Extract the [x, y] coordinate from the center of the cell holding the provided text.  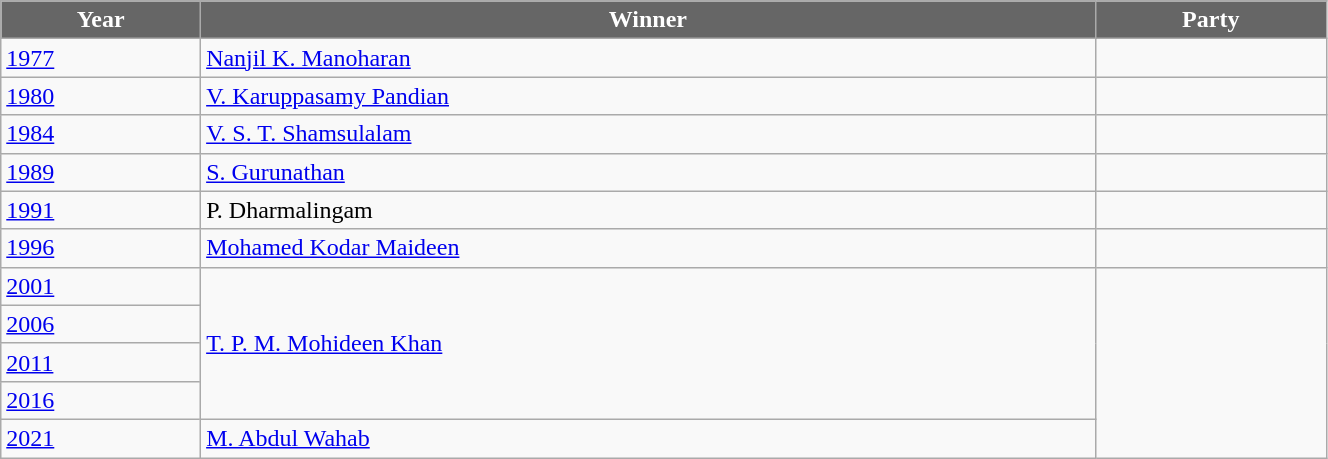
2006 [101, 324]
T. P. M. Mohideen Khan [648, 343]
Winner [648, 20]
Year [101, 20]
Party [1210, 20]
1980 [101, 96]
S. Gurunathan [648, 172]
2011 [101, 362]
1991 [101, 210]
V. S. T. Shamsulalam [648, 134]
2016 [101, 400]
M. Abdul Wahab [648, 438]
Nanjil K. Manoharan [648, 58]
Mohamed Kodar Maideen [648, 248]
1977 [101, 58]
P. Dharmalingam [648, 210]
2001 [101, 286]
1996 [101, 248]
1984 [101, 134]
V. Karuppasamy Pandian [648, 96]
2021 [101, 438]
1989 [101, 172]
